Determine the (X, Y) coordinate at the center of the cell enclosing the given text.  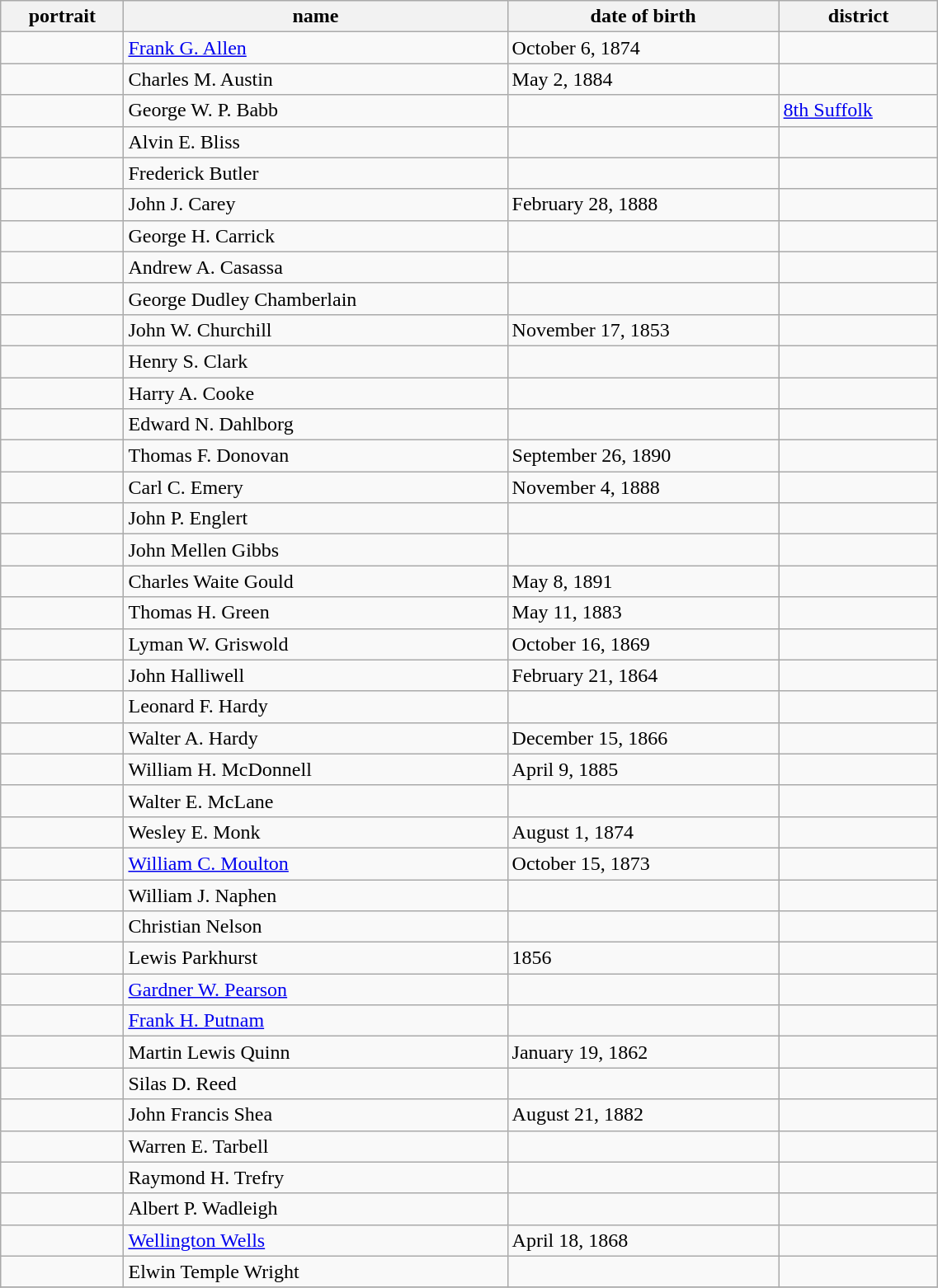
name (315, 16)
Gardner W. Pearson (315, 990)
Charles Waite Gould (315, 581)
John J. Carey (315, 204)
Thomas F. Donovan (315, 456)
Alvin E. Bliss (315, 142)
November 17, 1853 (643, 330)
December 15, 1866 (643, 738)
May 8, 1891 (643, 581)
Martin Lewis Quinn (315, 1052)
February 21, 1864 (643, 675)
Charles M. Austin (315, 79)
Harry A. Cooke (315, 393)
October 15, 1873 (643, 863)
Walter A. Hardy (315, 738)
1856 (643, 958)
Albert P. Wadleigh (315, 1209)
Raymond H. Trefry (315, 1178)
William H. McDonnell (315, 769)
Elwin Temple Wright (315, 1272)
Wellington Wells (315, 1240)
April 18, 1868 (643, 1240)
Silas D. Reed (315, 1084)
John Mellen Gibbs (315, 550)
George Dudley Chamberlain (315, 298)
Frank G. Allen (315, 48)
district (858, 16)
Wesley E. Monk (315, 832)
Frank H. Putnam (315, 1021)
Andrew A. Casassa (315, 267)
George H. Carrick (315, 236)
Christian Nelson (315, 927)
John P. Englert (315, 519)
Thomas H. Green (315, 613)
John W. Churchill (315, 330)
August 21, 1882 (643, 1115)
Lewis Parkhurst (315, 958)
Lyman W. Griswold (315, 644)
John Francis Shea (315, 1115)
April 9, 1885 (643, 769)
August 1, 1874 (643, 832)
February 28, 1888 (643, 204)
Leonard F. Hardy (315, 707)
William C. Moulton (315, 863)
Warren E. Tarbell (315, 1146)
May 2, 1884 (643, 79)
January 19, 1862 (643, 1052)
portrait (63, 16)
September 26, 1890 (643, 456)
November 4, 1888 (643, 487)
John Halliwell (315, 675)
October 6, 1874 (643, 48)
Walter E. McLane (315, 801)
William J. Naphen (315, 895)
Carl C. Emery (315, 487)
Henry S. Clark (315, 361)
May 11, 1883 (643, 613)
Edward N. Dahlborg (315, 425)
Frederick Butler (315, 173)
October 16, 1869 (643, 644)
8th Suffolk (858, 110)
date of birth (643, 16)
George W. P. Babb (315, 110)
